Capture the cell that displays the provided text and extract its (X, Y) central coordinate. 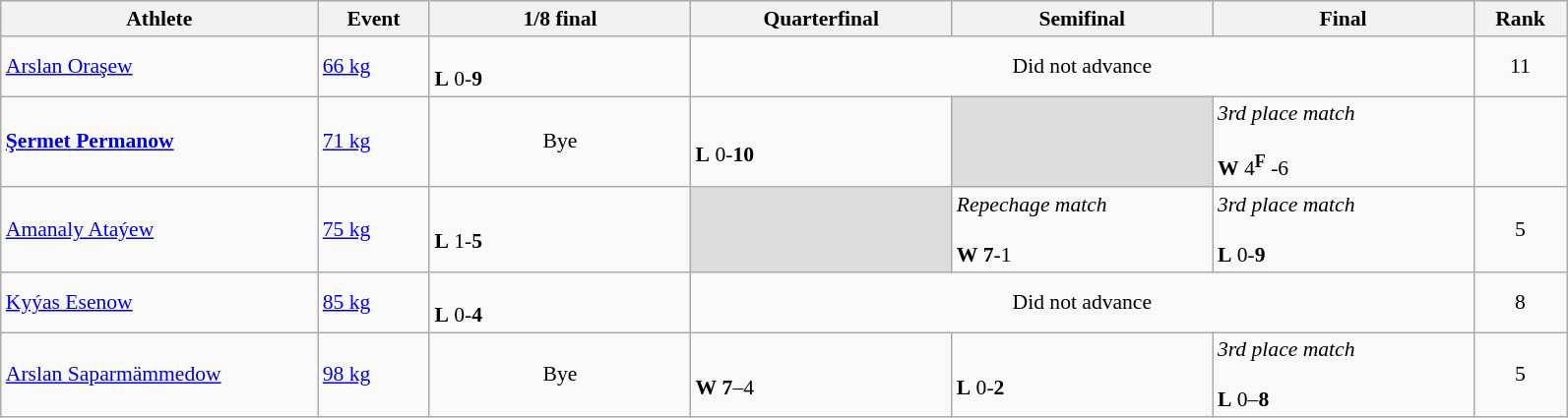
L 0-2 (1083, 376)
3rd place matchL 0-9 (1343, 230)
W 7–4 (821, 376)
Event (374, 19)
L 0-10 (821, 142)
98 kg (374, 376)
Kyýas Esenow (159, 303)
71 kg (374, 142)
Quarterfinal (821, 19)
75 kg (374, 230)
1/8 final (559, 19)
Semifinal (1083, 19)
L 0-4 (559, 303)
Athlete (159, 19)
Final (1343, 19)
66 kg (374, 67)
85 kg (374, 303)
Repechage matchW 7-1 (1083, 230)
3rd place matchL 0–8 (1343, 376)
L 0-9 (559, 67)
3rd place matchW 4F -6 (1343, 142)
Rank (1520, 19)
8 (1520, 303)
Arslan Saparmämmedow (159, 376)
11 (1520, 67)
L 1-5 (559, 230)
Arslan Oraşew (159, 67)
Amanaly Ataýew (159, 230)
Şermet Permanow (159, 142)
